Detect which cell encompasses the target text, then output its [X, Y] center coordinate. 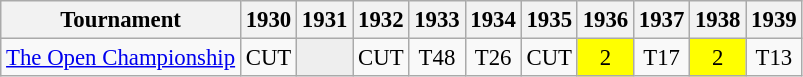
1932 [381, 20]
Tournament [121, 20]
T48 [437, 58]
The Open Championship [121, 58]
1934 [493, 20]
1930 [268, 20]
T17 [661, 58]
T13 [774, 58]
1939 [774, 20]
1931 [325, 20]
1933 [437, 20]
1938 [718, 20]
T26 [493, 58]
1936 [605, 20]
1935 [549, 20]
1937 [661, 20]
